For the text-containing cell, return its midpoint in [X, Y] coordinate format. 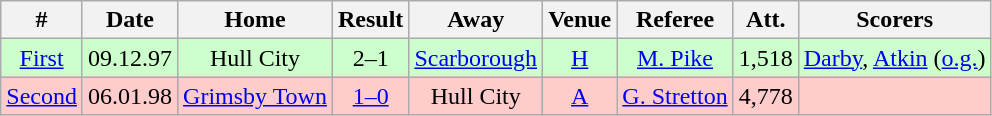
First [42, 58]
Att. [766, 20]
Venue [580, 20]
A [580, 96]
2–1 [370, 58]
Away [476, 20]
Scorers [894, 20]
06.01.98 [130, 96]
Second [42, 96]
1,518 [766, 58]
Result [370, 20]
1–0 [370, 96]
# [42, 20]
Scarborough [476, 58]
M. Pike [675, 58]
Referee [675, 20]
Darby, Atkin (o.g.) [894, 58]
4,778 [766, 96]
G. Stretton [675, 96]
09.12.97 [130, 58]
H [580, 58]
Grimsby Town [256, 96]
Date [130, 20]
Home [256, 20]
